Detect which cell encompasses the target text, then output its [X, Y] center coordinate. 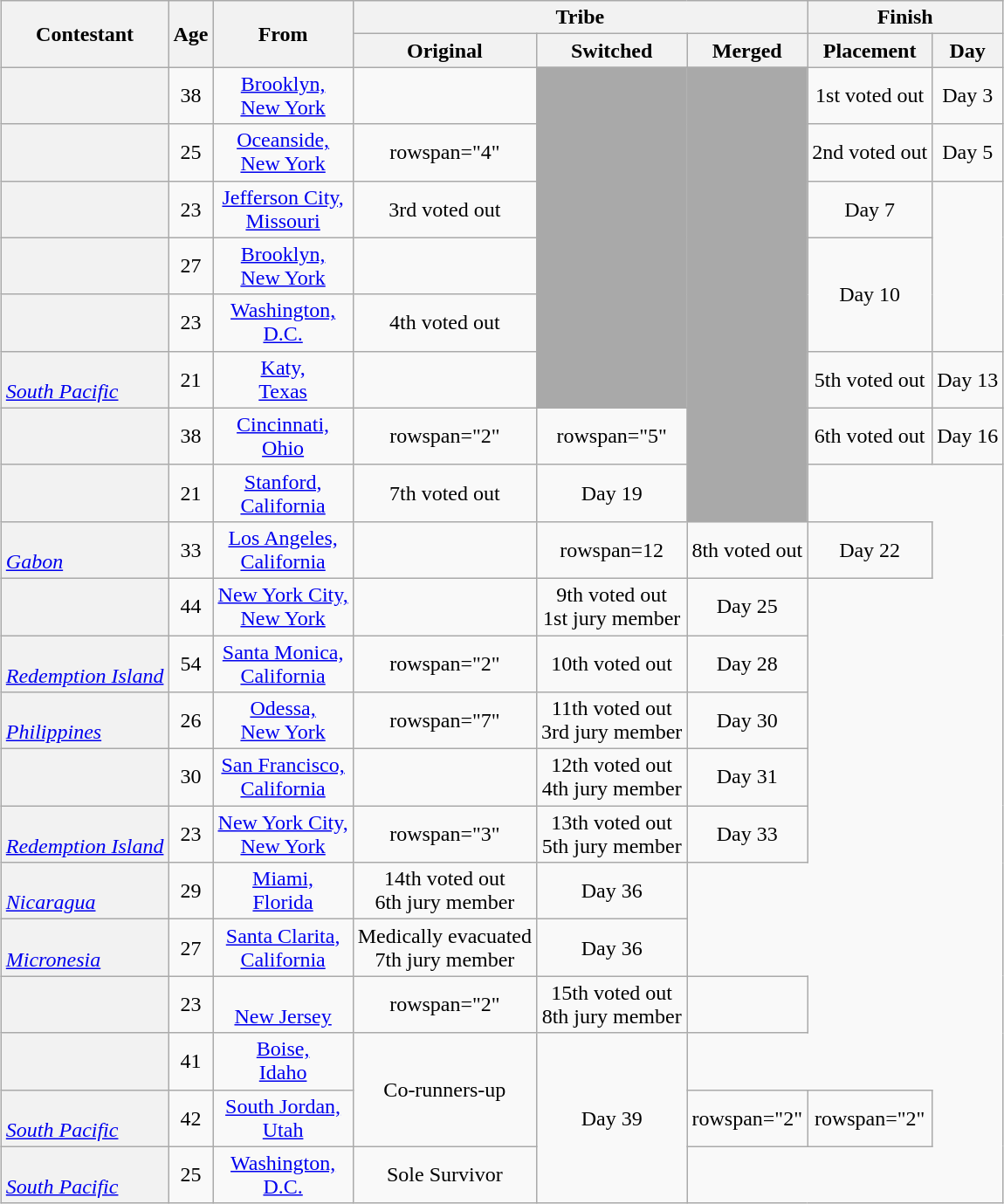
15th voted out8th jury member [612, 1004]
54 [190, 664]
14th voted out6th jury member [444, 891]
Tribe [580, 17]
30 [190, 777]
26 [190, 721]
Micronesia [85, 948]
Day [967, 51]
2nd voted out [870, 152]
New Jersey [283, 1004]
rowspan="7" [444, 721]
South Jordan,Utah [283, 1118]
Day 33 [747, 835]
Oceanside,New York [283, 152]
Stanford,California [283, 492]
Katy,Texas [283, 379]
Day 7 [870, 210]
29 [190, 891]
Nicaragua [85, 891]
1st voted out [870, 96]
Santa Monica,California [283, 664]
Sole Survivor [444, 1175]
13th voted out5th jury member [612, 835]
Day 22 [870, 550]
rowspan="4" [444, 152]
6th voted out [870, 437]
3rd voted out [444, 210]
41 [190, 1062]
Finish [905, 17]
Day 16 [967, 437]
Miami,Florida [283, 891]
Gabon [85, 550]
Merged [747, 51]
Contestant [85, 34]
12th voted out4th jury member [612, 777]
44 [190, 606]
8th voted out [747, 550]
Cincinnati,Ohio [283, 437]
Day 5 [967, 152]
4th voted out [444, 323]
7th voted out [444, 492]
Philippines [85, 721]
Co-runners-up [444, 1090]
Switched [612, 51]
Day 13 [967, 379]
rowspan="3" [444, 835]
11th voted out3rd jury member [612, 721]
33 [190, 550]
Los Angeles, California [283, 550]
rowspan="5" [612, 437]
Day 30 [747, 721]
9th voted out1st jury member [612, 606]
Day 25 [747, 606]
Odessa,New York [283, 721]
Day 28 [747, 664]
San Francisco,California [283, 777]
Medically evacuated7th jury member [444, 948]
5th voted out [870, 379]
Santa Clarita,California [283, 948]
Day 19 [612, 492]
Boise,Idaho [283, 1062]
Age [190, 34]
10th voted out [612, 664]
rowspan=12 [612, 550]
Day 31 [747, 777]
Day 3 [967, 96]
Jefferson City,Missouri [283, 210]
Placement [870, 51]
From [283, 34]
Day 39 [612, 1118]
Day 10 [870, 294]
Original [444, 51]
42 [190, 1118]
